Output the (X, Y) coordinate of the center of the cell containing the given text.  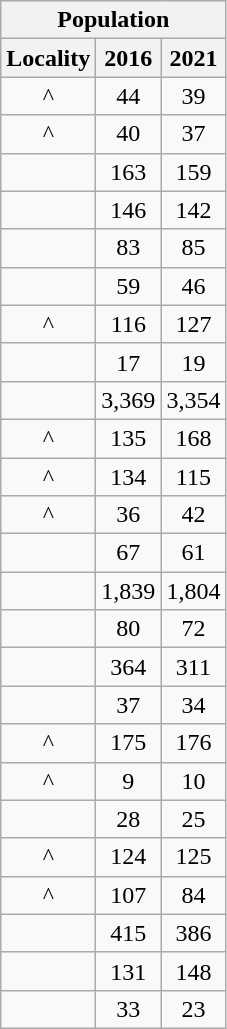
83 (128, 248)
Locality (48, 58)
135 (128, 438)
61 (194, 553)
85 (194, 248)
42 (194, 515)
176 (194, 743)
134 (128, 477)
19 (194, 362)
168 (194, 438)
17 (128, 362)
415 (128, 933)
3,369 (128, 400)
84 (194, 895)
72 (194, 629)
115 (194, 477)
2021 (194, 58)
Population (114, 20)
44 (128, 96)
142 (194, 210)
124 (128, 857)
125 (194, 857)
34 (194, 705)
311 (194, 667)
9 (128, 781)
46 (194, 286)
2016 (128, 58)
10 (194, 781)
146 (128, 210)
163 (128, 172)
386 (194, 933)
107 (128, 895)
159 (194, 172)
131 (128, 971)
40 (128, 134)
1,804 (194, 591)
25 (194, 819)
59 (128, 286)
175 (128, 743)
3,354 (194, 400)
80 (128, 629)
23 (194, 1009)
33 (128, 1009)
36 (128, 515)
67 (128, 553)
127 (194, 324)
39 (194, 96)
364 (128, 667)
1,839 (128, 591)
116 (128, 324)
28 (128, 819)
148 (194, 971)
